Return [x, y] of the center of cell containing provided text 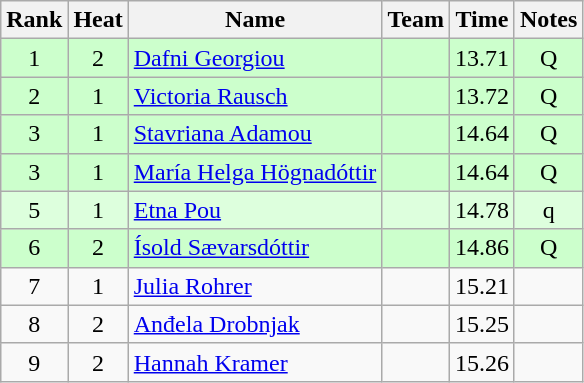
8 [34, 324]
q [548, 210]
Dafni Georgiou [255, 58]
5 [34, 210]
Notes [548, 20]
Julia Rohrer [255, 286]
Anđela Drobnjak [255, 324]
Victoria Rausch [255, 96]
Name [255, 20]
14.78 [482, 210]
Time [482, 20]
14.86 [482, 248]
9 [34, 362]
María Helga Högnadóttir [255, 172]
Team [416, 20]
13.72 [482, 96]
Stavriana Adamou [255, 134]
7 [34, 286]
Hannah Kramer [255, 362]
Ísold Sævarsdóttir [255, 248]
15.21 [482, 286]
Heat [98, 20]
Etna Pou [255, 210]
15.26 [482, 362]
13.71 [482, 58]
6 [34, 248]
15.25 [482, 324]
Rank [34, 20]
